From the cell containing the given text, extract its center point as [x, y] coordinate. 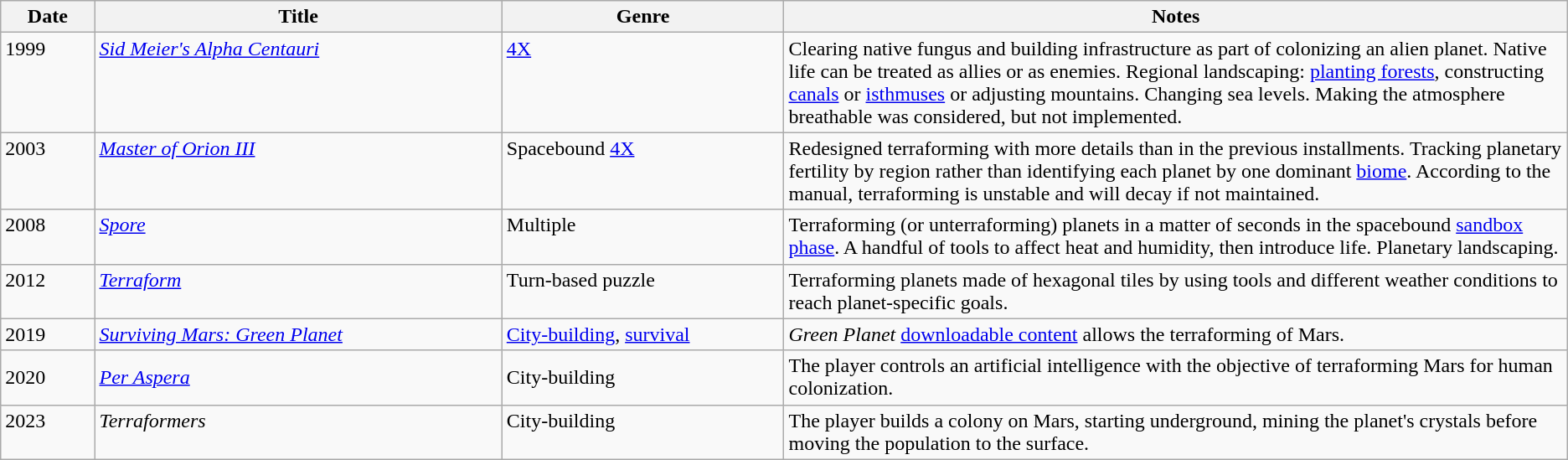
2023 [48, 432]
Surviving Mars: Green Planet [298, 334]
Notes [1176, 17]
The player controls an artificial intelligence with the objective of terraforming Mars for human colonization. [1176, 377]
Date [48, 17]
2020 [48, 377]
City-building, survival [643, 334]
2012 [48, 292]
2019 [48, 334]
The player builds a colony on Mars, starting underground, mining the planet's crystals before moving the population to the surface. [1176, 432]
4X [643, 82]
Per Aspera [298, 377]
Multiple [643, 236]
1999 [48, 82]
Terraform [298, 292]
2003 [48, 171]
Turn-based puzzle [643, 292]
Sid Meier's Alpha Centauri [298, 82]
Title [298, 17]
2008 [48, 236]
Green Planet downloadable content allows the terraforming of Mars. [1176, 334]
Spore [298, 236]
Master of Orion III [298, 171]
Spacebound 4X [643, 171]
Terraforming planets made of hexagonal tiles by using tools and different weather conditions to reach planet-specific goals. [1176, 292]
Genre [643, 17]
Terraformers [298, 432]
